Capture the cell that displays the provided text and extract its [x, y] central coordinate. 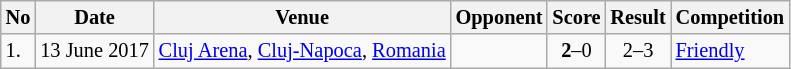
Friendly [730, 51]
2–3 [638, 51]
2–0 [576, 51]
Venue [302, 17]
1. [18, 51]
Score [576, 17]
Opponent [500, 17]
Result [638, 17]
Competition [730, 17]
Date [94, 17]
Cluj Arena, Cluj-Napoca, Romania [302, 51]
No [18, 17]
13 June 2017 [94, 51]
